Provide the (x, y) coordinate of the cell's center where the given text is located.  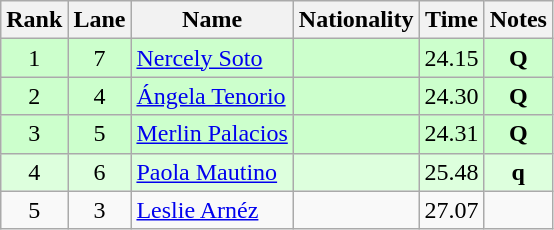
1 (34, 58)
q (518, 172)
7 (100, 58)
Ángela Tenorio (212, 96)
Merlin Palacios (212, 134)
25.48 (452, 172)
Rank (34, 20)
Name (212, 20)
Nercely Soto (212, 58)
27.07 (452, 210)
6 (100, 172)
Nationality (356, 20)
Time (452, 20)
24.31 (452, 134)
2 (34, 96)
Notes (518, 20)
Lane (100, 20)
Leslie Arnéz (212, 210)
24.15 (452, 58)
24.30 (452, 96)
Paola Mautino (212, 172)
